Find where the given text appears and provide that cell's center as [X, Y] coordinate. 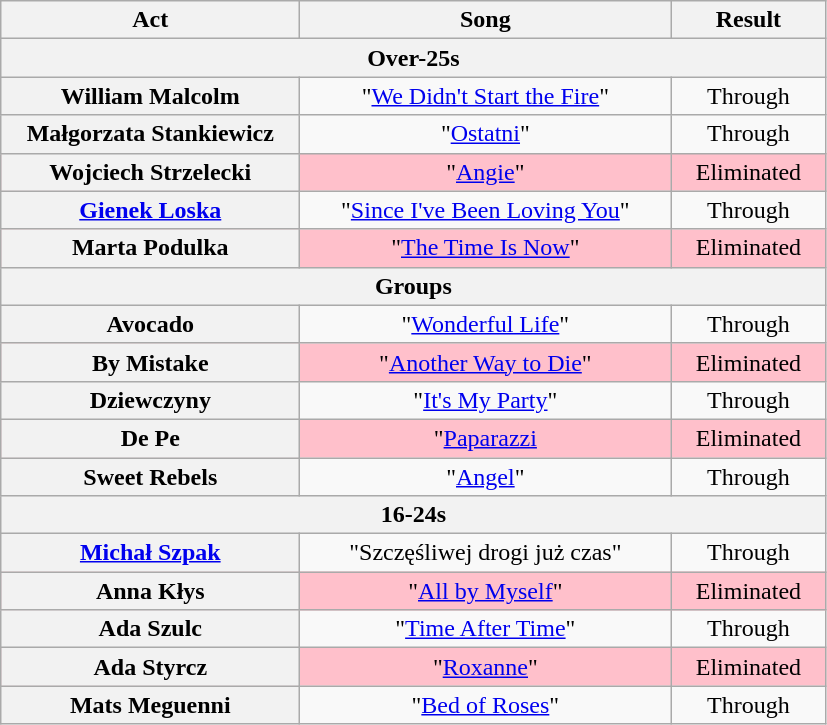
"Bed of Roses" [486, 705]
Result [748, 20]
"Szczęśliwej drogi już czas" [486, 553]
"Time After Time" [486, 629]
Over-25s [414, 58]
"Angel" [486, 477]
"Since I've Been Loving You" [486, 210]
"Ostatni" [486, 134]
Groups [414, 286]
"Paparazzi [486, 438]
"It's My Party" [486, 400]
De Pe [150, 438]
"All by Myself" [486, 591]
Marta Podulka [150, 248]
"Roxanne" [486, 667]
Ada Styrcz [150, 667]
Ada Szulc [150, 629]
Michał Szpak [150, 553]
"Another Way to Die" [486, 362]
Anna Kłys [150, 591]
Mats Meguenni [150, 705]
"We Didn't Start the Fire" [486, 96]
Act [150, 20]
16-24s [414, 515]
Dziewczyny [150, 400]
By Mistake [150, 362]
William Malcolm [150, 96]
Gienek Loska [150, 210]
Małgorzata Stankiewicz [150, 134]
Song [486, 20]
"Wonderful Life" [486, 324]
Avocado [150, 324]
Sweet Rebels [150, 477]
Wojciech Strzelecki [150, 172]
"The Time Is Now" [486, 248]
"Angie" [486, 172]
